Capture the cell that displays the provided text and extract its [X, Y] central coordinate. 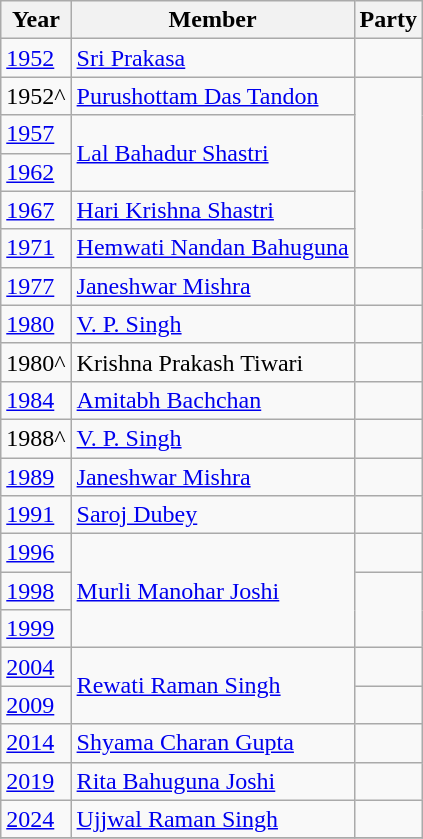
1971 [36, 248]
1952 [36, 58]
2004 [36, 667]
1991 [36, 515]
Murli Manohar Joshi [212, 591]
1988^ [36, 438]
Lal Bahadur Shastri [212, 153]
Amitabh Bachchan [212, 400]
1977 [36, 286]
1998 [36, 591]
1996 [36, 553]
Sri Prakasa [212, 58]
1967 [36, 210]
Hemwati Nandan Bahuguna [212, 248]
Hari Krishna Shastri [212, 210]
1957 [36, 134]
1980^ [36, 362]
Ujjwal Raman Singh [212, 819]
1984 [36, 400]
2014 [36, 743]
Purushottam Das Tandon [212, 96]
2019 [36, 781]
1980 [36, 324]
Shyama Charan Gupta [212, 743]
1989 [36, 477]
Rita Bahuguna Joshi [212, 781]
Party [388, 20]
1999 [36, 629]
Year [36, 20]
2009 [36, 705]
1962 [36, 172]
1952^ [36, 96]
Member [212, 20]
Saroj Dubey [212, 515]
Rewati Raman Singh [212, 686]
2024 [36, 819]
Krishna Prakash Tiwari [212, 362]
